Return the (x, y) coordinate for the center point of the cell that contains the specified text.  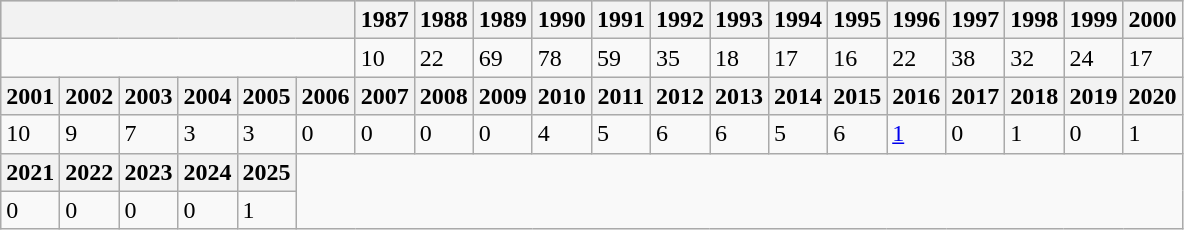
2015 (858, 96)
2012 (680, 96)
78 (562, 58)
1997 (976, 20)
2017 (976, 96)
2013 (740, 96)
35 (680, 58)
2019 (1094, 96)
2005 (266, 96)
2006 (326, 96)
2001 (30, 96)
1999 (1094, 20)
1990 (562, 20)
2022 (90, 172)
2003 (148, 96)
38 (976, 58)
2020 (1152, 96)
1992 (680, 20)
1996 (916, 20)
69 (502, 58)
7 (148, 134)
2021 (30, 172)
24 (1094, 58)
16 (858, 58)
2016 (916, 96)
1991 (620, 20)
2023 (148, 172)
18 (740, 58)
2000 (1152, 20)
2011 (620, 96)
1993 (740, 20)
1994 (798, 20)
1988 (444, 20)
2009 (502, 96)
1987 (384, 20)
2024 (208, 172)
2004 (208, 96)
2007 (384, 96)
2014 (798, 96)
2002 (90, 96)
9 (90, 134)
2010 (562, 96)
2008 (444, 96)
1995 (858, 20)
2025 (266, 172)
2018 (1034, 96)
59 (620, 58)
1998 (1034, 20)
4 (562, 134)
32 (1034, 58)
1989 (502, 20)
